Scan for the cell matching the given text and deliver its (X, Y) coordinate at center. 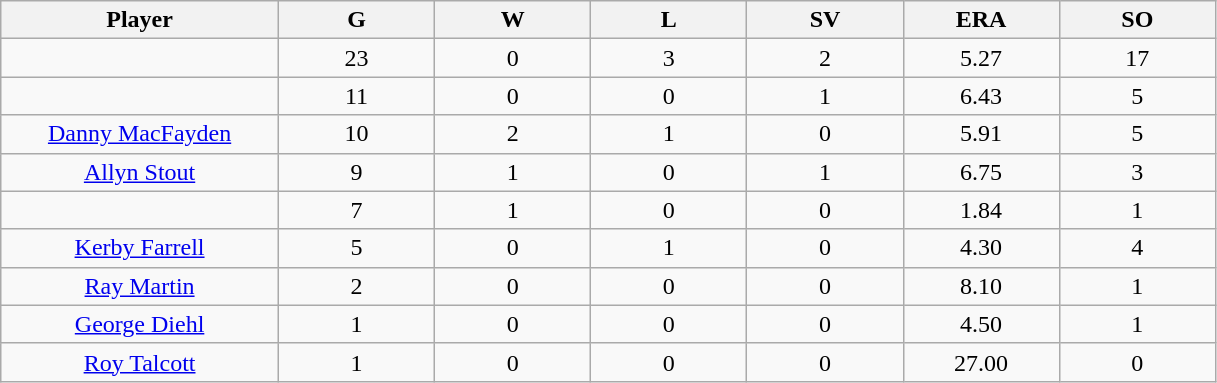
6.75 (981, 172)
George Diehl (140, 324)
Ray Martin (140, 286)
5.91 (981, 134)
Player (140, 20)
SO (1137, 20)
SV (825, 20)
W (513, 20)
4 (1137, 248)
23 (356, 58)
Allyn Stout (140, 172)
G (356, 20)
10 (356, 134)
6.43 (981, 96)
11 (356, 96)
Roy Talcott (140, 362)
Kerby Farrell (140, 248)
4.50 (981, 324)
4.30 (981, 248)
27.00 (981, 362)
8.10 (981, 286)
Danny MacFayden (140, 134)
17 (1137, 58)
5.27 (981, 58)
1.84 (981, 210)
L (669, 20)
7 (356, 210)
9 (356, 172)
ERA (981, 20)
